Output the [X, Y] coordinate of the center of the cell containing the given text.  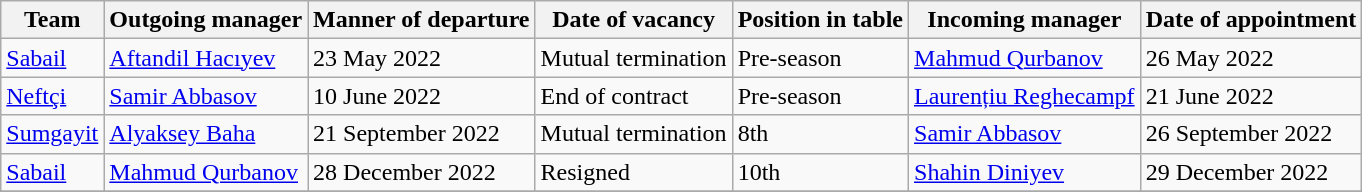
21 June 2022 [1251, 96]
10 June 2022 [422, 96]
Position in table [820, 20]
23 May 2022 [422, 58]
Aftandil Hacıyev [206, 58]
29 December 2022 [1251, 172]
28 December 2022 [422, 172]
End of contract [634, 96]
Team [52, 20]
Laurențiu Reghecampf [1025, 96]
Sumgayit [52, 134]
8th [820, 134]
Shahin Diniyev [1025, 172]
Alyaksey Baha [206, 134]
10th [820, 172]
Outgoing manager [206, 20]
Date of appointment [1251, 20]
Manner of departure [422, 20]
26 May 2022 [1251, 58]
26 September 2022 [1251, 134]
Resigned [634, 172]
21 September 2022 [422, 134]
Date of vacancy [634, 20]
Incoming manager [1025, 20]
Neftçi [52, 96]
